Capture the cell that displays the provided text and extract its [x, y] central coordinate. 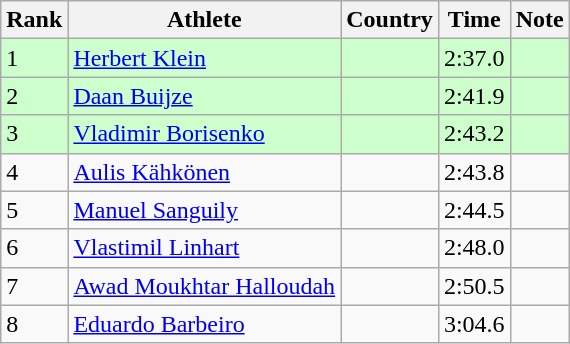
Country [390, 20]
Manuel Sanguily [204, 210]
Vlastimil Linhart [204, 248]
2:50.5 [474, 286]
2:43.2 [474, 134]
2:44.5 [474, 210]
Vladimir Borisenko [204, 134]
1 [34, 58]
6 [34, 248]
Herbert Klein [204, 58]
4 [34, 172]
8 [34, 324]
2 [34, 96]
Awad Moukhtar Halloudah [204, 286]
2:48.0 [474, 248]
Athlete [204, 20]
3:04.6 [474, 324]
Note [540, 20]
7 [34, 286]
Daan Buijze [204, 96]
Aulis Kähkönen [204, 172]
Eduardo Barbeiro [204, 324]
2:41.9 [474, 96]
2:43.8 [474, 172]
2:37.0 [474, 58]
3 [34, 134]
Rank [34, 20]
5 [34, 210]
Time [474, 20]
